Identify which cell holds the provided text, then report its [x, y] central coordinate. 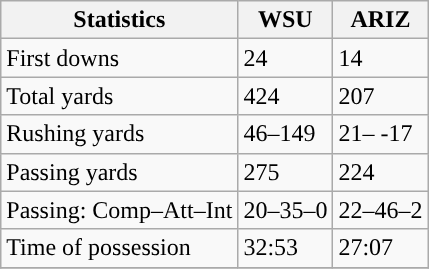
24 [286, 58]
Total yards [120, 96]
Passing yards [120, 172]
22–46–2 [380, 210]
Statistics [120, 20]
20–35–0 [286, 210]
ARIZ [380, 20]
275 [286, 172]
224 [380, 172]
Rushing yards [120, 134]
27:07 [380, 248]
Passing: Comp–Att–Int [120, 210]
WSU [286, 20]
First downs [120, 58]
Time of possession [120, 248]
14 [380, 58]
46–149 [286, 134]
32:53 [286, 248]
21– -17 [380, 134]
207 [380, 96]
424 [286, 96]
